Provide the [X, Y] coordinate of the cell's center where the given text is located.  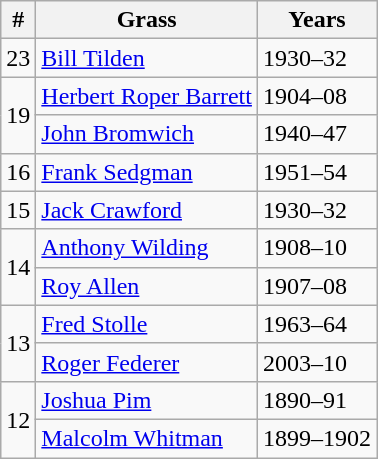
Anthony Wilding [147, 248]
Roy Allen [147, 286]
23 [18, 58]
Bill Tilden [147, 58]
1907–08 [316, 286]
19 [18, 115]
Jack Crawford [147, 210]
1890–91 [316, 400]
Joshua Pim [147, 400]
1899–1902 [316, 438]
1951–54 [316, 172]
12 [18, 419]
Fred Stolle [147, 324]
Herbert Roper Barrett [147, 96]
Roger Federer [147, 362]
1908–10 [316, 248]
15 [18, 210]
14 [18, 267]
1940–47 [316, 134]
1963–64 [316, 324]
Frank Sedgman [147, 172]
Malcolm Whitman [147, 438]
1904–08 [316, 96]
2003–10 [316, 362]
Grass [147, 20]
# [18, 20]
16 [18, 172]
Years [316, 20]
John Bromwich [147, 134]
13 [18, 343]
